Extract the (x, y) coordinate from the center of the cell holding the provided text.  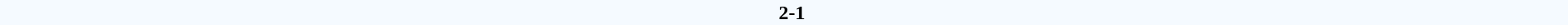
2-1 (791, 12)
